Find where the given text appears and provide that cell's center as (x, y) coordinate. 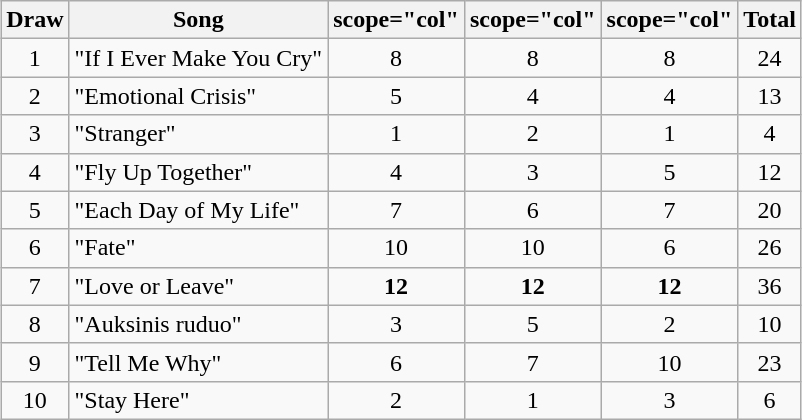
"Fly Up Together" (198, 172)
"If I Ever Make You Cry" (198, 58)
20 (770, 210)
23 (770, 362)
26 (770, 248)
Song (198, 20)
"Stranger" (198, 134)
24 (770, 58)
13 (770, 96)
"Fate" (198, 248)
Draw (35, 20)
Total (770, 20)
9 (35, 362)
"Love or Leave" (198, 286)
"Each Day of My Life" (198, 210)
36 (770, 286)
"Emotional Crisis" (198, 96)
"Auksinis ruduo" (198, 324)
"Tell Me Why" (198, 362)
"Stay Here" (198, 400)
